From the cell containing the given text, extract its center point as [X, Y] coordinate. 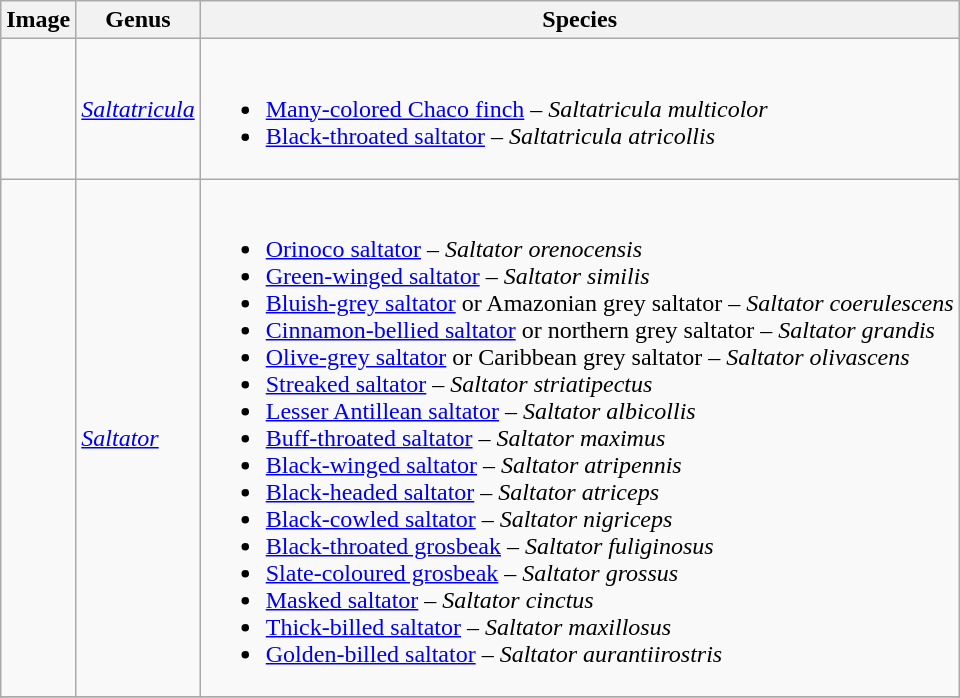
Many-colored Chaco finch – Saltatricula multicolorBlack-throated saltator – Saltatricula atricollis [580, 109]
Image [38, 20]
Genus [138, 20]
Species [580, 20]
Saltatricula [138, 109]
Saltator [138, 438]
